For the text-containing cell, return its midpoint in [X, Y] coordinate format. 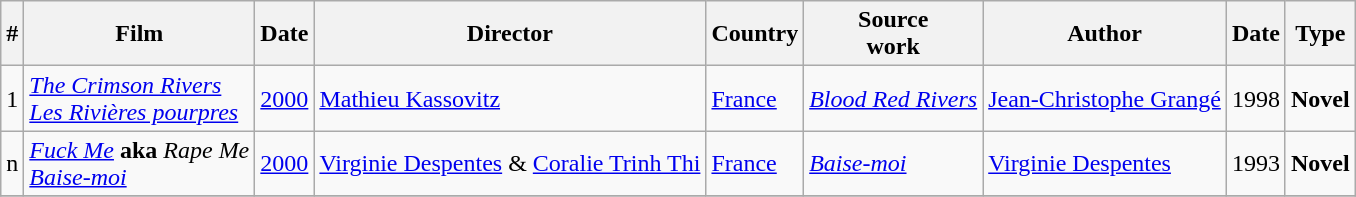
Type [1320, 34]
n [12, 164]
Virginie Despentes & Coralie Trinh Thi [510, 164]
# [12, 34]
1998 [1256, 98]
Mathieu Kassovitz [510, 98]
Fuck Me aka Rape MeBaise-moi [140, 164]
Director [510, 34]
Country [755, 34]
Film [140, 34]
Jean-Christophe Grangé [1105, 98]
1 [12, 98]
Blood Red Rivers [894, 98]
The Crimson RiversLes Rivières pourpres [140, 98]
Baise-moi [894, 164]
Sourcework [894, 34]
1993 [1256, 164]
Virginie Despentes [1105, 164]
Author [1105, 34]
